From the cell containing the given text, extract its center point as (x, y) coordinate. 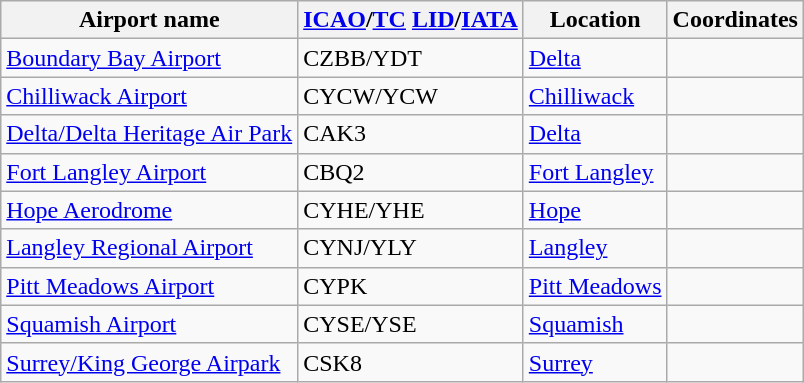
CAK3 (411, 134)
ICAO/TC LID/IATA (411, 20)
Langley (595, 248)
Hope (595, 210)
CZBB/YDT (411, 58)
CYPK (411, 286)
Boundary Bay Airport (150, 58)
Surrey/King George Airpark (150, 362)
CBQ2 (411, 172)
Chilliwack (595, 96)
CYNJ/YLY (411, 248)
Squamish Airport (150, 324)
CYSE/YSE (411, 324)
Chilliwack Airport (150, 96)
CYCW/YCW (411, 96)
CYHE/YHE (411, 210)
Pitt Meadows Airport (150, 286)
Langley Regional Airport (150, 248)
Location (595, 20)
CSK8 (411, 362)
Fort Langley Airport (150, 172)
Delta/Delta Heritage Air Park (150, 134)
Pitt Meadows (595, 286)
Airport name (150, 20)
Fort Langley (595, 172)
Hope Aerodrome (150, 210)
Surrey (595, 362)
Coordinates (735, 20)
Squamish (595, 324)
